Identify which cell holds the provided text, then report its [x, y] central coordinate. 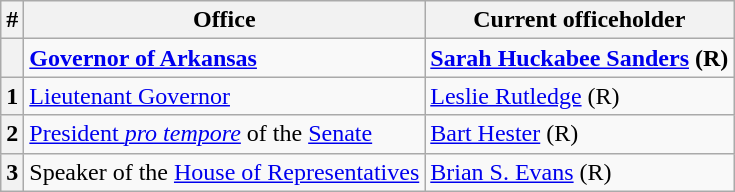
Lieutenant Governor [224, 96]
Sarah Huckabee Sanders (R) [580, 58]
Leslie Rutledge (R) [580, 96]
President pro tempore of the Senate [224, 134]
Current officeholder [580, 20]
1 [12, 96]
Governor of Arkansas [224, 58]
Brian S. Evans (R) [580, 172]
3 [12, 172]
Speaker of the House of Representatives [224, 172]
# [12, 20]
Office [224, 20]
2 [12, 134]
Bart Hester (R) [580, 134]
